For the text-containing cell, return its midpoint in (X, Y) coordinate format. 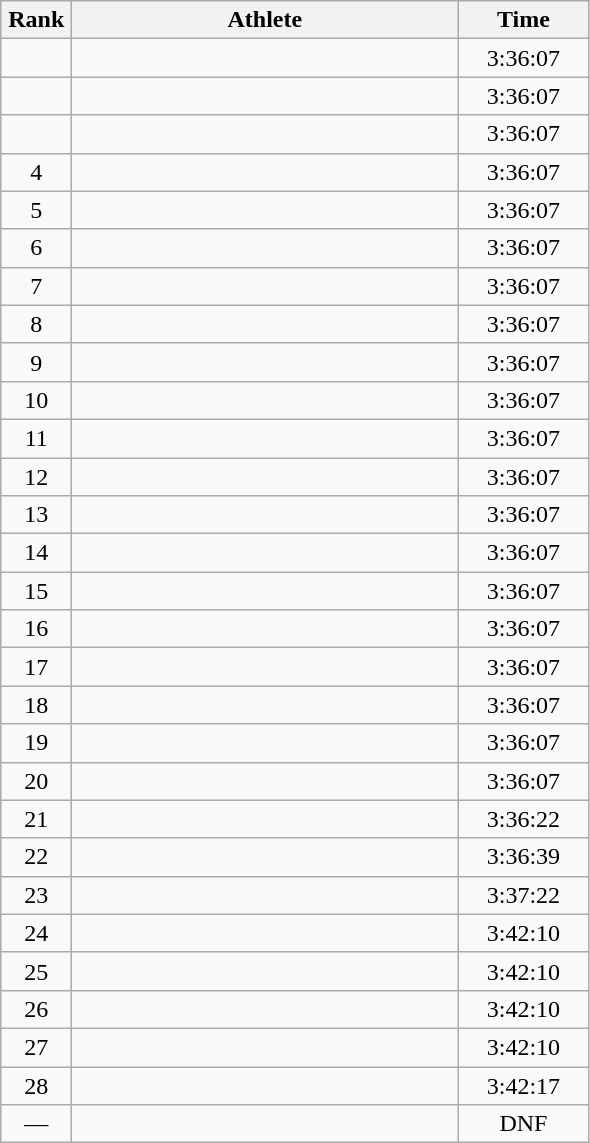
10 (36, 400)
7 (36, 286)
14 (36, 553)
16 (36, 629)
24 (36, 933)
15 (36, 591)
21 (36, 819)
9 (36, 362)
4 (36, 172)
20 (36, 781)
Athlete (265, 20)
13 (36, 515)
18 (36, 705)
6 (36, 248)
3:36:22 (524, 819)
DNF (524, 1124)
23 (36, 895)
3:42:17 (524, 1085)
11 (36, 438)
28 (36, 1085)
8 (36, 324)
3:36:39 (524, 857)
22 (36, 857)
Time (524, 20)
19 (36, 743)
12 (36, 477)
26 (36, 1009)
17 (36, 667)
Rank (36, 20)
3:37:22 (524, 895)
5 (36, 210)
— (36, 1124)
27 (36, 1047)
25 (36, 971)
